For the text-containing cell, return its midpoint in [x, y] coordinate format. 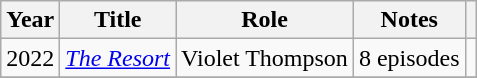
2022 [30, 58]
Role [265, 20]
Year [30, 20]
The Resort [118, 58]
Title [118, 20]
8 episodes [409, 58]
Violet Thompson [265, 58]
Notes [409, 20]
